Return (X, Y) of the center of cell containing provided text 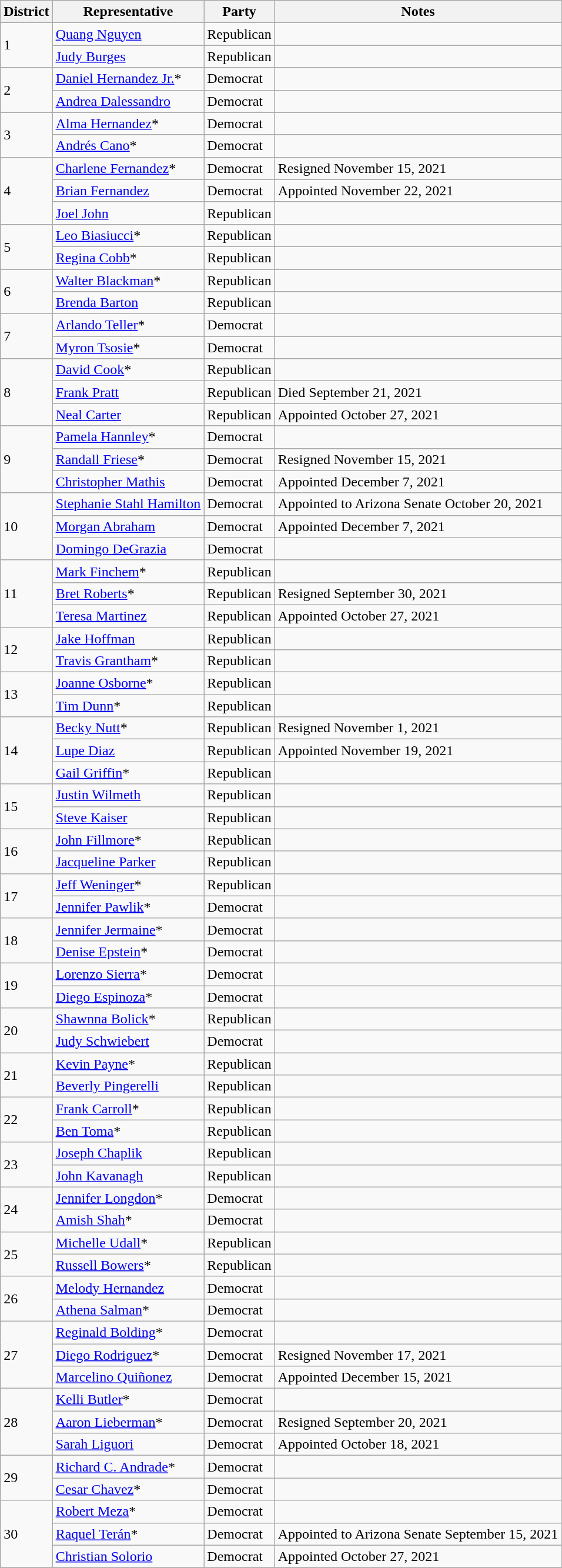
20 (26, 1030)
Appointed to Arizona Senate September 15, 2021 (418, 1534)
Russell Bowers* (128, 1265)
Diego Rodriguez* (128, 1355)
Randall Friese* (128, 459)
Arlando Teller* (128, 325)
David Cook* (128, 370)
Amish Shah* (128, 1220)
Quang Nguyen (128, 34)
1 (26, 45)
Appointed December 15, 2021 (418, 1377)
Aaron Lieberman* (128, 1422)
Jeff Weninger* (128, 885)
Appointed November 22, 2021 (418, 191)
Teresa Martinez (128, 616)
Robert Meza* (128, 1512)
Jennifer Jermaine* (128, 929)
Richard C. Andrade* (128, 1467)
Judy Schwiebert (128, 1042)
24 (26, 1209)
Frank Pratt (128, 392)
Jake Hoffman (128, 638)
30 (26, 1534)
Party (239, 12)
Jennifer Pawlik* (128, 907)
Neal Carter (128, 415)
7 (26, 336)
9 (26, 459)
Gail Griffin* (128, 773)
Resigned November 17, 2021 (418, 1355)
10 (26, 526)
Judy Burges (128, 56)
Justin Wilmeth (128, 795)
17 (26, 896)
Jennifer Longdon* (128, 1198)
Myron Tsosie* (128, 348)
Resigned September 20, 2021 (418, 1422)
11 (26, 593)
Melody Hernandez (128, 1287)
Brian Fernandez (128, 191)
Christopher Mathis (128, 482)
13 (26, 695)
6 (26, 292)
21 (26, 1075)
Tim Dunn* (128, 706)
Lupe Diaz (128, 750)
Joanne Osborne* (128, 683)
Daniel Hernandez Jr.* (128, 79)
15 (26, 806)
Sarah Liguori (128, 1444)
Diego Espinoza* (128, 997)
Domingo DeGrazia (128, 549)
12 (26, 649)
Steve Kaiser (128, 818)
Charlene Fernandez* (128, 168)
Died September 21, 2021 (418, 392)
Morgan Abraham (128, 526)
5 (26, 246)
Mark Finchem* (128, 571)
22 (26, 1120)
Athena Salman* (128, 1310)
Becky Nutt* (128, 728)
Shawnna Bolick* (128, 1019)
16 (26, 851)
Marcelino Quiñonez (128, 1377)
Andrea Dalessandro (128, 101)
Resigned November 1, 2021 (418, 728)
Denise Epstein* (128, 952)
2 (26, 90)
23 (26, 1165)
Joel John (128, 213)
Appointed to Arizona Senate October 20, 2021 (418, 504)
Leo Biasiucci* (128, 235)
Travis Grantham* (128, 661)
Brenda Barton (128, 303)
Notes (418, 12)
Reginald Bolding* (128, 1332)
27 (26, 1355)
Christian Solorio (128, 1556)
29 (26, 1478)
18 (26, 940)
Appointed November 19, 2021 (418, 750)
Bret Roberts* (128, 593)
Walter Blackman* (128, 281)
Ben Toma* (128, 1131)
Regina Cobb* (128, 258)
Kelli Butler* (128, 1400)
Andrés Cano* (128, 146)
25 (26, 1254)
28 (26, 1422)
Representative (128, 12)
3 (26, 135)
19 (26, 985)
Joseph Chaplik (128, 1153)
Stephanie Stahl Hamilton (128, 504)
Jacqueline Parker (128, 862)
District (26, 12)
Pamela Hannley* (128, 437)
Frank Carroll* (128, 1109)
Alma Hernandez* (128, 124)
Beverly Pingerelli (128, 1086)
Michelle Udall* (128, 1243)
Kevin Payne* (128, 1064)
Raquel Terán* (128, 1534)
Lorenzo Sierra* (128, 974)
4 (26, 191)
14 (26, 750)
8 (26, 392)
John Kavanagh (128, 1176)
Cesar Chavez* (128, 1489)
26 (26, 1299)
Resigned September 30, 2021 (418, 593)
John Fillmore* (128, 840)
Appointed October 18, 2021 (418, 1444)
